Capture the cell that displays the provided text and extract its [X, Y] central coordinate. 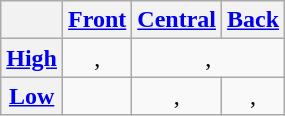
Central [177, 20]
Low [32, 96]
High [32, 58]
Front [98, 20]
Back [254, 20]
